Locate the cell with the specified text and output its (X, Y) center coordinate. 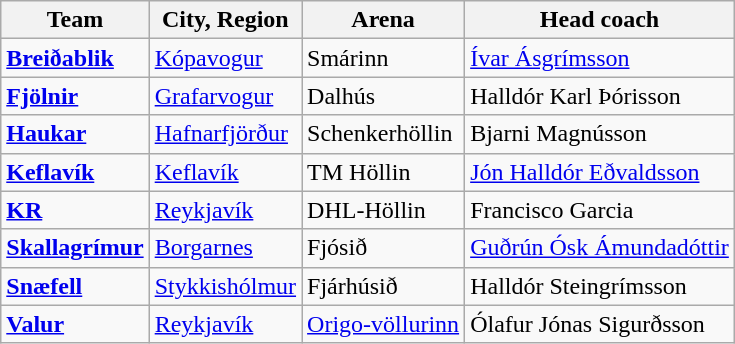
Team (75, 20)
Smárinn (384, 58)
Head coach (600, 20)
Stykkishólmur (225, 286)
Hafnarfjörður (225, 134)
Snæfell (75, 286)
Jón Halldór Eðvaldsson (600, 172)
Breiðablik (75, 58)
Valur (75, 324)
Grafarvogur (225, 96)
Fjárhúsið (384, 286)
DHL-Höllin (384, 210)
Origo-völlurinn (384, 324)
Kópavogur (225, 58)
City, Region (225, 20)
Halldór Steingrímsson (600, 286)
Fjósið (384, 248)
Ívar Ásgrímsson (600, 58)
Dalhús (384, 96)
Arena (384, 20)
TM Höllin (384, 172)
Halldór Karl Þórisson (600, 96)
KR (75, 210)
Schenkerhöllin (384, 134)
Skallagrímur (75, 248)
Bjarni Magnússon (600, 134)
Ólafur Jónas Sigurðsson (600, 324)
Borgarnes (225, 248)
Haukar (75, 134)
Guðrún Ósk Ámundadóttir (600, 248)
Francisco Garcia (600, 210)
Fjölnir (75, 96)
